Search for the cell housing the specified text and yield its [X, Y] center coordinate. 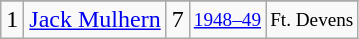
7 [178, 20]
Ft. Devens [312, 20]
1 [12, 20]
1948–49 [227, 20]
Jack Mulhern [95, 20]
